Detect which cell encompasses the target text, then output its (X, Y) center coordinate. 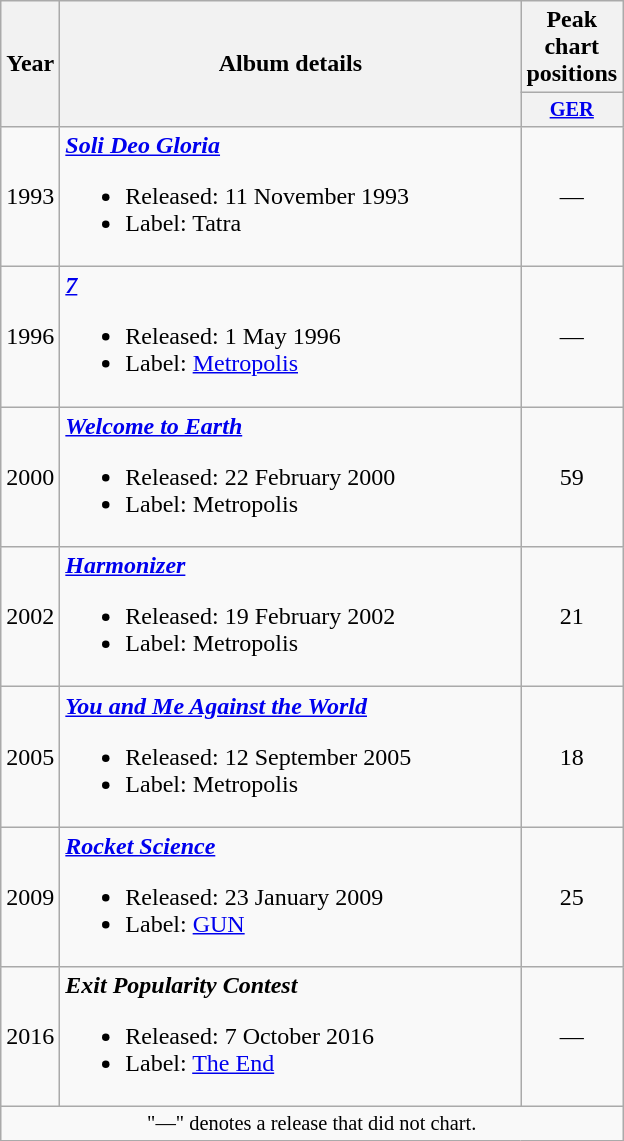
HarmonizerReleased: 19 February 2002Label: Metropolis (290, 617)
Exit Popularity ContestReleased: 7 October 2016Label: The End (290, 1037)
You and Me Against the WorldReleased: 12 September 2005Label: Metropolis (290, 757)
Year (30, 64)
Soli Deo GloriaReleased: 11 November 1993Label: Tatra (290, 196)
Welcome to EarthReleased: 22 February 2000Label: Metropolis (290, 477)
GER (572, 110)
7Released: 1 May 1996Label: Metropolis (290, 337)
Rocket ScienceReleased: 23 January 2009Label: GUN (290, 897)
Peak chart positions (572, 47)
18 (572, 757)
2009 (30, 897)
1993 (30, 196)
25 (572, 897)
1996 (30, 337)
Album details (290, 64)
"—" denotes a release that did not chart. (312, 1124)
2005 (30, 757)
59 (572, 477)
2016 (30, 1037)
2000 (30, 477)
2002 (30, 617)
21 (572, 617)
